Return the [x, y] coordinate for the center point of the cell that contains the specified text.  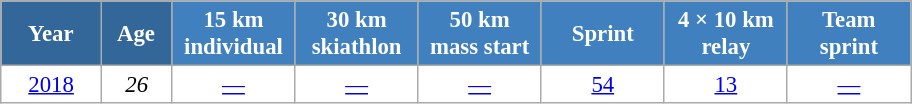
26 [136, 85]
13 [726, 85]
Team sprint [848, 34]
54 [602, 85]
2018 [52, 85]
30 km skiathlon [356, 34]
Age [136, 34]
Year [52, 34]
15 km individual [234, 34]
4 × 10 km relay [726, 34]
Sprint [602, 34]
50 km mass start [480, 34]
